Find where the given text appears and provide that cell's center as [x, y] coordinate. 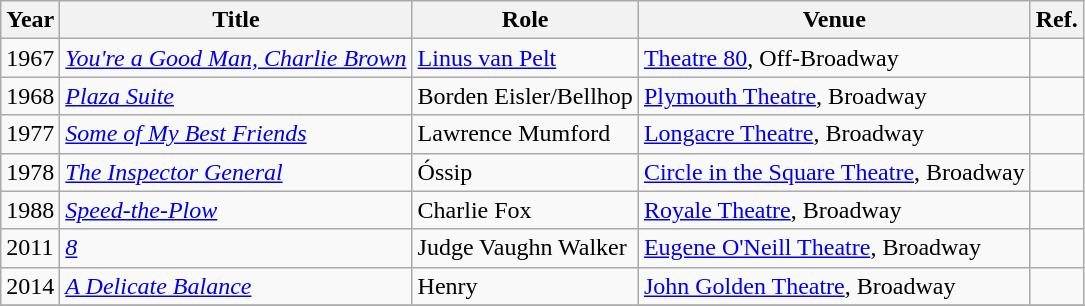
Lawrence Mumford [525, 134]
A Delicate Balance [236, 286]
Speed-the-Plow [236, 210]
Charlie Fox [525, 210]
1988 [30, 210]
Borden Eisler/Bellhop [525, 96]
Linus van Pelt [525, 58]
Theatre 80, Off-Broadway [834, 58]
Eugene O'Neill Theatre, Broadway [834, 248]
Circle in the Square Theatre, Broadway [834, 172]
Longacre Theatre, Broadway [834, 134]
Plaza Suite [236, 96]
8 [236, 248]
You're a Good Man, Charlie Brown [236, 58]
Plymouth Theatre, Broadway [834, 96]
The Inspector General [236, 172]
Ref. [1056, 20]
Title [236, 20]
Henry [525, 286]
2011 [30, 248]
1968 [30, 96]
Venue [834, 20]
1967 [30, 58]
Óssip [525, 172]
Royale Theatre, Broadway [834, 210]
Role [525, 20]
Judge Vaughn Walker [525, 248]
1978 [30, 172]
Year [30, 20]
John Golden Theatre, Broadway [834, 286]
1977 [30, 134]
2014 [30, 286]
Some of My Best Friends [236, 134]
